Extract the [X, Y] coordinate from the center of the cell holding the provided text.  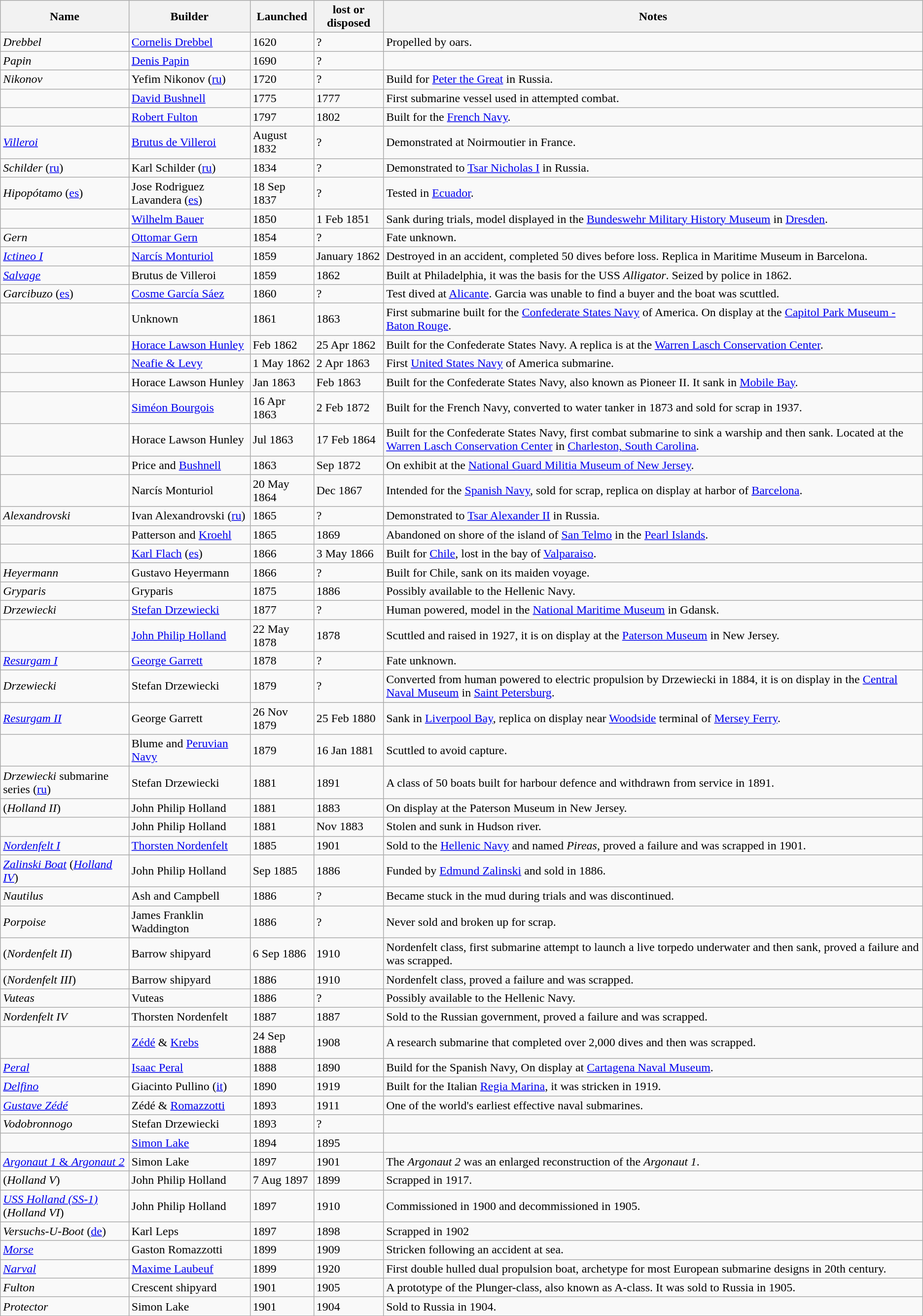
1904 [348, 1306]
Jan 1863 [282, 382]
Built for Chile, sank on its maiden voyage. [653, 572]
20 May 1864 [282, 490]
First double hulled dual propulsion boat, archetype for most European submarine designs in 20th century. [653, 1269]
Karl Leps [189, 1231]
Built for Chile, lost in the bay of Valparaiso. [653, 553]
Funded by Edmund Zalinski and sold in 1886. [653, 871]
Salvage [65, 275]
Gaston Romazzotti [189, 1250]
Hipopótamo (es) [65, 193]
Argonaut 1 & Argonaut 2 [65, 1162]
25 Apr 1862 [348, 345]
Ottomar Gern [189, 237]
Demonstrated at Noirmoutier in France. [653, 142]
1777 [348, 98]
Isaac Peral [189, 1068]
Cosme García Sáez [189, 294]
1920 [348, 1269]
1894 [282, 1143]
Built for the French Navy, converted to water tanker in 1873 and sold for scrap in 1937. [653, 407]
Garcibuzo (es) [65, 294]
Sank in Liverpool Bay, replica on display near Woodside terminal of Mersey Ferry. [653, 718]
1909 [348, 1250]
Dec 1867 [348, 490]
Yefim Nikonov (ru) [189, 79]
22 May 1878 [282, 635]
Destroyed in an accident, completed 50 dives before loss. Replica in Maritime Museum in Barcelona. [653, 256]
Built for the Confederate States Navy, also known as Pioneer II. It sank in Mobile Bay. [653, 382]
Peral [65, 1068]
A class of 50 boats built for harbour defence and withdrawn from service in 1891. [653, 782]
Sank during trials, model displayed in the Bundeswehr Military History Museum in Dresden. [653, 219]
Sold to the Hellenic Navy and named Pireas, proved a failure and was scrapped in 1901. [653, 845]
Protector [65, 1306]
August 1832 [282, 142]
Ivan Alexandrovski (ru) [189, 516]
1875 [282, 591]
USS Holland (SS-1) (Holland VI) [65, 1206]
Karl Schilder (ru) [189, 168]
Feb 1862 [282, 345]
Wilhelm Bauer [189, 219]
1862 [348, 275]
Blume and Peruvian Navy [189, 751]
Built for the French Navy. [653, 117]
1885 [282, 845]
Build for Peter the Great in Russia. [653, 79]
1891 [348, 782]
1 Feb 1851 [348, 219]
(Holland II) [65, 808]
Price and Bushnell [189, 465]
Denis Papin [189, 61]
3 May 1866 [348, 553]
Nov 1883 [348, 827]
Ictineo I [65, 256]
1905 [348, 1287]
A research submarine that completed over 2,000 dives and then was scrapped. [653, 1042]
Narval [65, 1269]
Heyermann [65, 572]
Scuttled and raised in 1927, it is on display at the Paterson Museum in New Jersey. [653, 635]
Test dived at Alicante. Garcia was unable to find a buyer and the boat was scuttled. [653, 294]
24 Sep 1888 [282, 1042]
25 Feb 1880 [348, 718]
Scrapped in 1902 [653, 1231]
Gustave Zédé [65, 1105]
26 Nov 1879 [282, 718]
Siméon Bourgois [189, 407]
Villeroi [65, 142]
Fulton [65, 1287]
17 Feb 1864 [348, 440]
Tested in Ecuador. [653, 193]
Nordenfelt I [65, 845]
Jose Rodriguez Lavandera (es) [189, 193]
Built for the Italian Regia Marina, it was stricken in 1919. [653, 1087]
January 1862 [348, 256]
Gustavo Heyermann [189, 572]
Drebbel [65, 42]
Jul 1863 [282, 440]
David Bushnell [189, 98]
Zalinski Boat (Holland IV) [65, 871]
Human powered, model in the National Maritime Museum in Gdansk. [653, 610]
1883 [348, 808]
1869 [348, 535]
Giacinto Pullino (it) [189, 1087]
1877 [282, 610]
Never sold and broken up for scrap. [653, 921]
Morse [65, 1250]
Zédé & Romazzotti [189, 1105]
18 Sep 1837 [282, 193]
1895 [348, 1143]
Resurgam II [65, 718]
Notes [653, 17]
Scrapped in 1917. [653, 1180]
1854 [282, 237]
7 Aug 1897 [282, 1180]
1908 [348, 1042]
Schilder (ru) [65, 168]
Nordenfelt class, proved a failure and was scrapped. [653, 979]
Nikonov [65, 79]
Unknown [189, 320]
Intended for the Spanish Navy, sold for scrap, replica on display at harbor of Barcelona. [653, 490]
First United States Navy of America submarine. [653, 364]
Nordenfelt class, first submarine attempt to launch a live torpedo underwater and then sank, proved a failure and was scrapped. [653, 954]
Gern [65, 237]
Versuchs-U-Boot (de) [65, 1231]
1861 [282, 320]
Commissioned in 1900 and decommissioned in 1905. [653, 1206]
2 Feb 1872 [348, 407]
1797 [282, 117]
Porpoise [65, 921]
Maxime Laubeuf [189, 1269]
Sold to Russia in 1904. [653, 1306]
Builder [189, 17]
Papin [65, 61]
1888 [282, 1068]
Robert Fulton [189, 117]
Became stuck in the mud during trials and was discontinued. [653, 896]
Sep 1872 [348, 465]
Sold to the Russian government, proved a failure and was scrapped. [653, 1017]
Resurgam I [65, 661]
Converted from human powered to electric propulsion by Drzewiecki in 1884, it is on display in the Central Naval Museum in Saint Petersburg. [653, 687]
A prototype of the Plunger-class, also known as A-class. It was sold to Russia in 1905. [653, 1287]
1 May 1862 [282, 364]
Build for the Spanish Navy, On display at Cartagena Naval Museum. [653, 1068]
Stolen and sunk in Hudson river. [653, 827]
Built at Philadelphia, it was the basis for the USS Alligator. Seized by police in 1862. [653, 275]
1919 [348, 1087]
Crescent shipyard [189, 1287]
On display at the Paterson Museum in New Jersey. [653, 808]
Stricken following an accident at sea. [653, 1250]
Drzewiecki submarine series (ru) [65, 782]
1898 [348, 1231]
1620 [282, 42]
1911 [348, 1105]
2 Apr 1863 [348, 364]
Zédé & Krebs [189, 1042]
1834 [282, 168]
James Franklin Waddington [189, 921]
1720 [282, 79]
Propelled by oars. [653, 42]
Cornelis Drebbel [189, 42]
Launched [282, 17]
Karl Flach (es) [189, 553]
First submarine vessel used in attempted combat. [653, 98]
1850 [282, 219]
Alexandrovski [65, 516]
1802 [348, 117]
1775 [282, 98]
Sep 1885 [282, 871]
Patterson and Kroehl [189, 535]
Nordenfelt IV [65, 1017]
(Nordenfelt III) [65, 979]
First submarine built for the Confederate States Navy of America. On display at the Capitol Park Museum - Baton Rouge. [653, 320]
One of the world's earliest effective naval submarines. [653, 1105]
Feb 1863 [348, 382]
1690 [282, 61]
Vodobronnogo [65, 1124]
Built for the Confederate States Navy. A replica is at the Warren Lasch Conservation Center. [653, 345]
Scuttled to avoid capture. [653, 751]
Delfino [65, 1087]
Abandoned on shore of the island of San Telmo in the Pearl Islands. [653, 535]
Name [65, 17]
On exhibit at the National Guard Militia Museum of New Jersey. [653, 465]
lost or disposed [348, 17]
(Holland V) [65, 1180]
Demonstrated to Tsar Alexander II in Russia. [653, 516]
6 Sep 1886 [282, 954]
Ash and Campbell [189, 896]
Neafie & Levy [189, 364]
1860 [282, 294]
Demonstrated to Tsar Nicholas I in Russia. [653, 168]
16 Jan 1881 [348, 751]
The Argonaut 2 was an enlarged reconstruction of the Argonaut 1. [653, 1162]
16 Apr 1863 [282, 407]
Nautilus [65, 896]
(Nordenfelt II) [65, 954]
